Identify which cell holds the provided text, then report its (x, y) central coordinate. 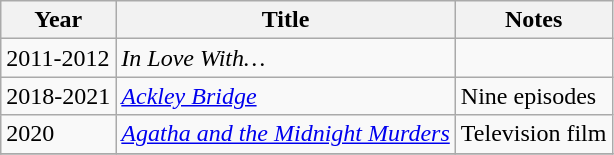
Year (58, 20)
2018-2021 (58, 96)
Notes (534, 20)
2020 (58, 134)
Title (286, 20)
Television film (534, 134)
2011-2012 (58, 58)
In Love With… (286, 58)
Ackley Bridge (286, 96)
Agatha and the Midnight Murders (286, 134)
Nine episodes (534, 96)
